For the text-containing cell, return its midpoint in [X, Y] coordinate format. 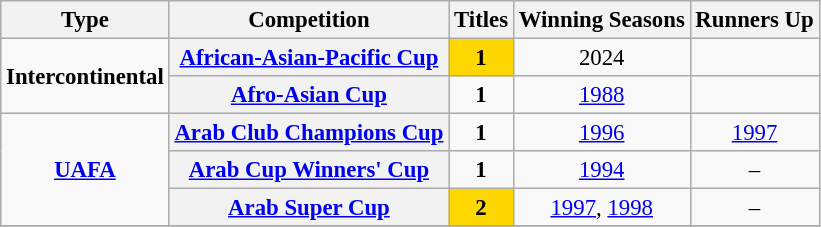
2024 [602, 58]
1994 [602, 170]
Afro-Asian Cup [309, 95]
Competition [309, 20]
Arab Super Cup [309, 208]
UAFA [85, 170]
Titles [482, 20]
African-Asian-Pacific Cup [309, 58]
Intercontinental [85, 76]
Type [85, 20]
1997, 1998 [602, 208]
Arab Cup Winners' Cup [309, 170]
Runners Up [754, 20]
1997 [754, 133]
1988 [602, 95]
Winning Seasons [602, 20]
2 [482, 208]
Arab Club Champions Cup [309, 133]
1996 [602, 133]
